Provide the [X, Y] coordinate of the cell's center where the given text is located.  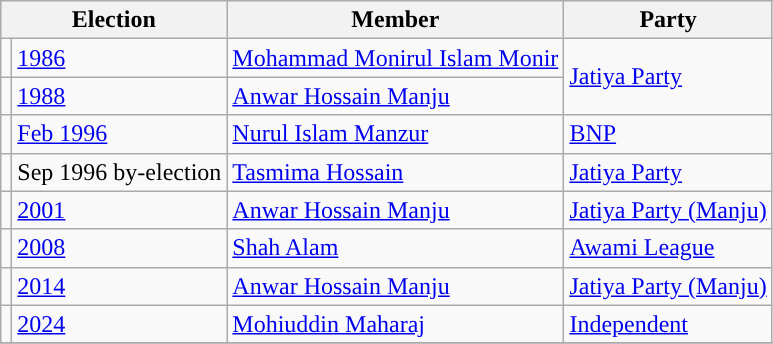
2001 [120, 210]
Sep 1996 by-election [120, 172]
Independent [668, 324]
2008 [120, 248]
Feb 1996 [120, 134]
2024 [120, 324]
Nurul Islam Manzur [396, 134]
Member [396, 20]
Shah Alam [396, 248]
Election [114, 20]
Party [668, 20]
1988 [120, 96]
1986 [120, 58]
BNP [668, 134]
Mohiuddin Maharaj [396, 324]
Awami League [668, 248]
Mohammad Monirul Islam Monir [396, 58]
Tasmima Hossain [396, 172]
2014 [120, 286]
